Extract the [X, Y] coordinate from the center of the cell holding the provided text.  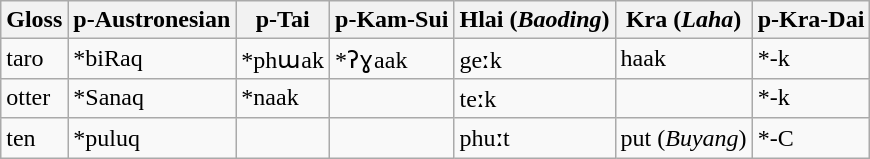
phuːt [534, 138]
Gloss [34, 20]
Hlai (Baoding) [534, 20]
Kra (Laha) [684, 20]
haak [684, 59]
*-C [811, 138]
ten [34, 138]
p-Kam-Sui [392, 20]
*Sanaq [152, 98]
otter [34, 98]
*naak [283, 98]
taro [34, 59]
p-Austronesian [152, 20]
geːk [534, 59]
teːk [534, 98]
p-Tai [283, 20]
*phɯak [283, 59]
*biRaq [152, 59]
*puluq [152, 138]
p-Kra-Dai [811, 20]
put (Buyang) [684, 138]
*ʔɣaak [392, 59]
